Return [X, Y] of the center of cell containing provided text 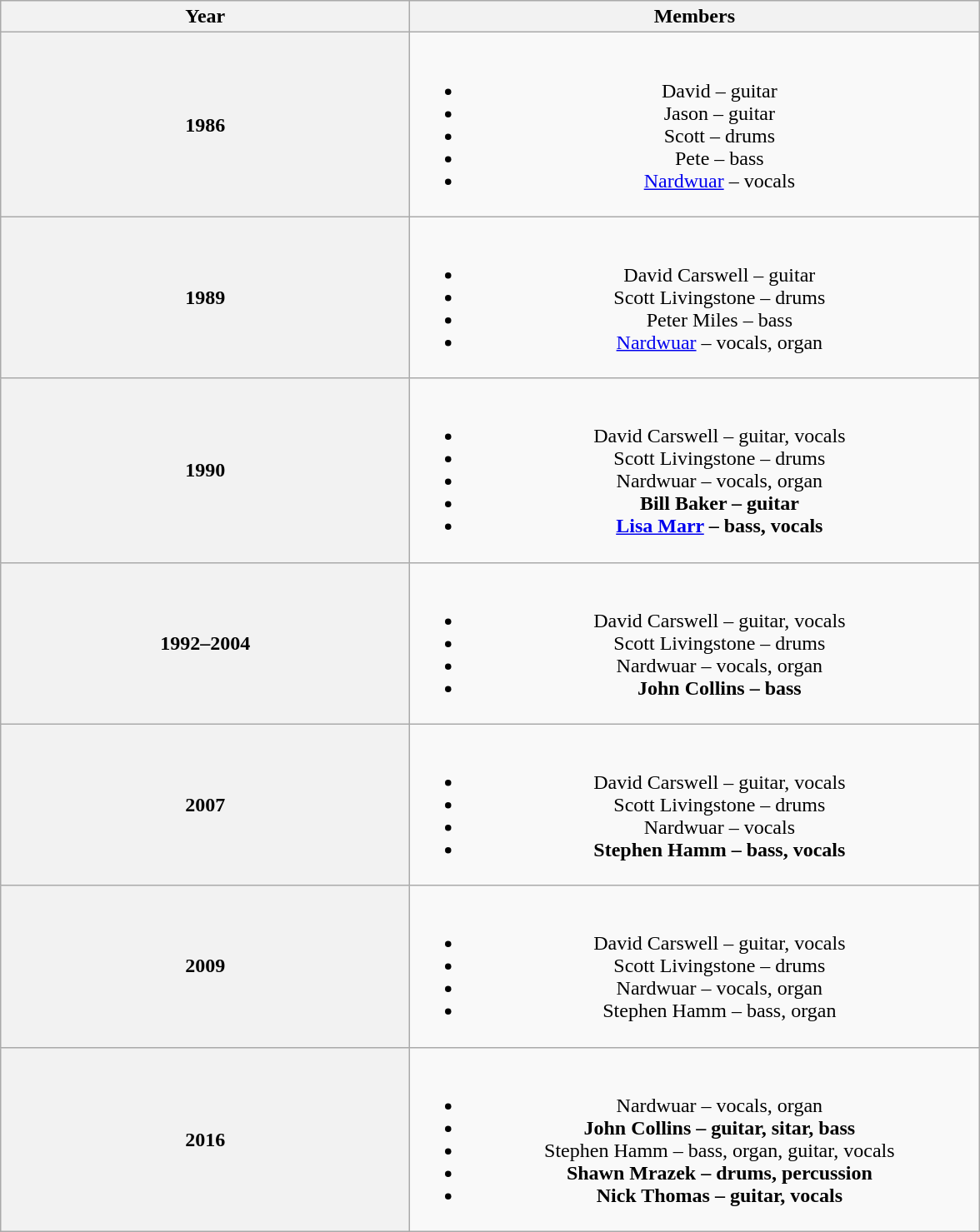
2007 [205, 805]
David – guitarJason – guitarScott – drumsPete – bassNardwuar – vocals [695, 125]
1989 [205, 297]
David Carswell – guitarScott Livingstone – drumsPeter Miles – bassNardwuar – vocals, organ [695, 297]
Year [205, 17]
David Carswell – guitar, vocalsScott Livingstone – drumsNardwuar – vocals, organJohn Collins – bass [695, 643]
1992–2004 [205, 643]
1990 [205, 470]
Members [695, 17]
1986 [205, 125]
David Carswell – guitar, vocalsScott Livingstone – drumsNardwuar – vocals, organStephen Hamm – bass, organ [695, 966]
David Carswell – guitar, vocalsScott Livingstone – drumsNardwuar – vocalsStephen Hamm – bass, vocals [695, 805]
David Carswell – guitar, vocalsScott Livingstone – drumsNardwuar – vocals, organBill Baker – guitarLisa Marr – bass, vocals [695, 470]
2016 [205, 1140]
2009 [205, 966]
